Find where the given text appears and provide that cell's center as (X, Y) coordinate. 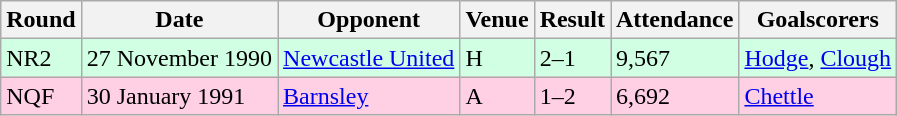
Round (41, 20)
2–1 (572, 58)
6,692 (674, 96)
H (497, 58)
Result (572, 20)
Chettle (818, 96)
Attendance (674, 20)
Barnsley (369, 96)
30 January 1991 (179, 96)
Hodge, Clough (818, 58)
Venue (497, 20)
NR2 (41, 58)
A (497, 96)
Goalscorers (818, 20)
27 November 1990 (179, 58)
9,567 (674, 58)
Opponent (369, 20)
Newcastle United (369, 58)
1–2 (572, 96)
Date (179, 20)
NQF (41, 96)
